Capture the cell that displays the provided text and extract its (x, y) central coordinate. 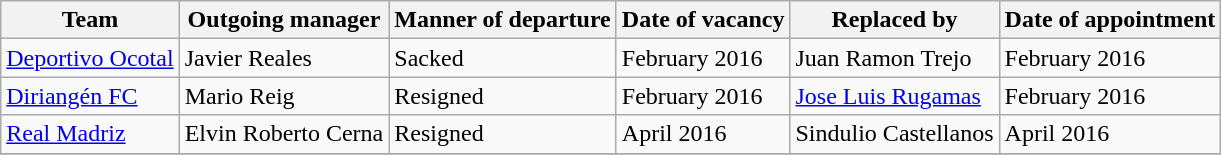
Sacked (502, 58)
Date of appointment (1110, 20)
Real Madriz (90, 134)
Jose Luis Rugamas (894, 96)
Sindulio Castellanos (894, 134)
Deportivo Ocotal (90, 58)
Mario Reig (284, 96)
Juan Ramon Trejo (894, 58)
Elvin Roberto Cerna (284, 134)
Manner of departure (502, 20)
Team (90, 20)
Diriangén FC (90, 96)
Javier Reales (284, 58)
Replaced by (894, 20)
Date of vacancy (703, 20)
Outgoing manager (284, 20)
